Determine the [X, Y] coordinate at the center of the cell enclosing the given text.  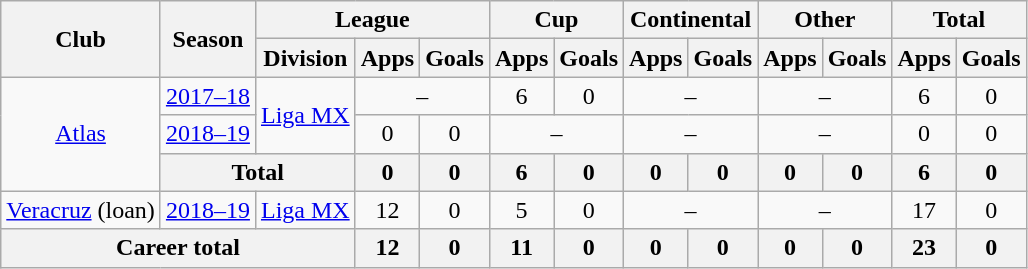
17 [924, 210]
11 [521, 248]
Other [825, 20]
Season [208, 39]
Atlas [81, 134]
Career total [178, 248]
Division [305, 58]
Club [81, 39]
5 [521, 210]
23 [924, 248]
Veracruz (loan) [81, 210]
Continental [691, 20]
Cup [556, 20]
League [372, 20]
2017–18 [208, 96]
